Provide the (x, y) coordinate of the cell's center where the given text is located.  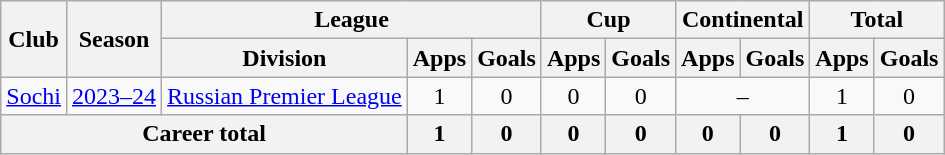
Division (285, 58)
Club (34, 39)
Sochi (34, 96)
Total (877, 20)
Season (114, 39)
Cup (608, 20)
Continental (743, 20)
Career total (204, 134)
Russian Premier League (285, 96)
– (743, 96)
2023–24 (114, 96)
League (352, 20)
